Provide the [x, y] coordinate of the cell's center where the given text is located.  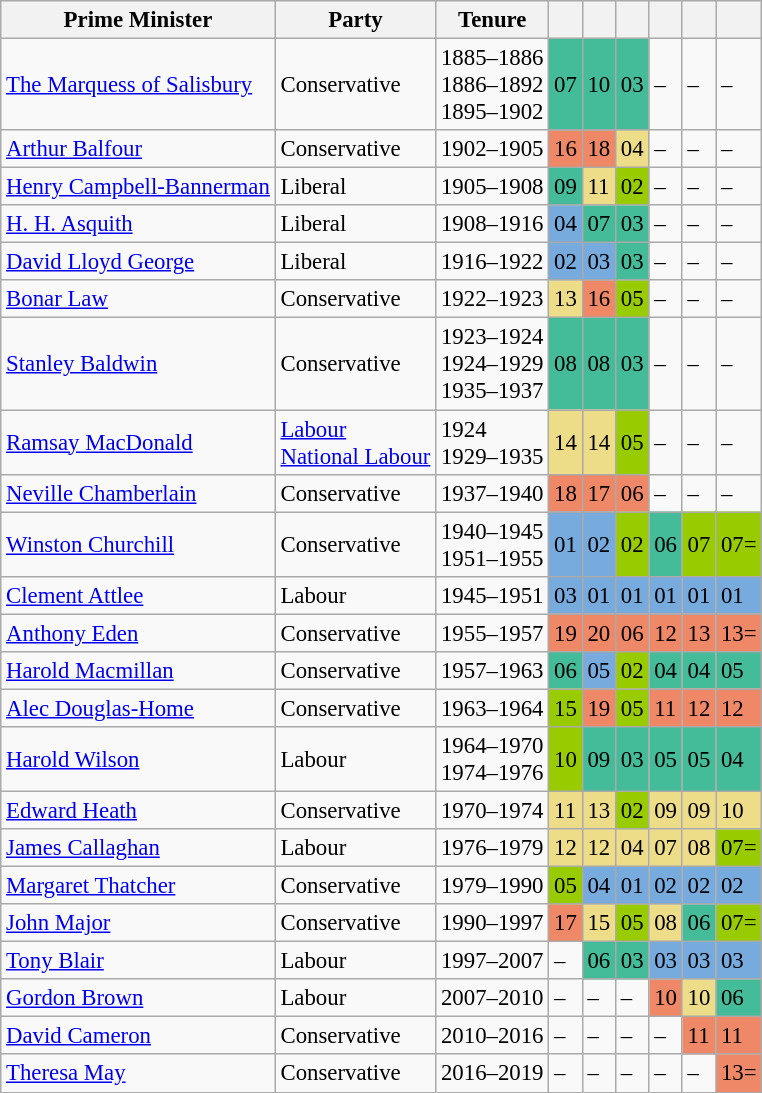
Theresa May [138, 1074]
Stanley Baldwin [138, 364]
Alec Douglas-Home [138, 708]
Tenure [492, 20]
1997–2007 [492, 961]
1940–19451951–1955 [492, 544]
Ramsay MacDonald [138, 442]
Henry Campbell-Bannerman [138, 187]
Margaret Thatcher [138, 886]
19241929–1935 [492, 442]
Tony Blair [138, 961]
LabourNational Labour [356, 442]
1976–1979 [492, 848]
H. H. Asquith [138, 224]
John Major [138, 923]
1902–1905 [492, 149]
2010–2016 [492, 1036]
The Marquess of Salisbury [138, 85]
Edward Heath [138, 810]
Clement Attlee [138, 595]
1937–1940 [492, 493]
1905–1908 [492, 187]
Arthur Balfour [138, 149]
1885–18861886–18921895–1902 [492, 85]
1963–1964 [492, 708]
David Cameron [138, 1036]
James Callaghan [138, 848]
1908–1916 [492, 224]
1990–1997 [492, 923]
1922–1923 [492, 299]
2016–2019 [492, 1074]
Harold Macmillan [138, 671]
Gordon Brown [138, 998]
1979–1990 [492, 886]
20 [598, 633]
1945–1951 [492, 595]
Prime Minister [138, 20]
Anthony Eden [138, 633]
Party [356, 20]
Winston Churchill [138, 544]
2007–2010 [492, 998]
Harold Wilson [138, 760]
1923–19241924–19291935–1937 [492, 364]
1957–1963 [492, 671]
1955–1957 [492, 633]
1970–1974 [492, 810]
1916–1922 [492, 262]
Neville Chamberlain [138, 493]
Bonar Law [138, 299]
1964–19701974–1976 [492, 760]
David Lloyd George [138, 262]
